Locate the cell with the specified text and output its (X, Y) center coordinate. 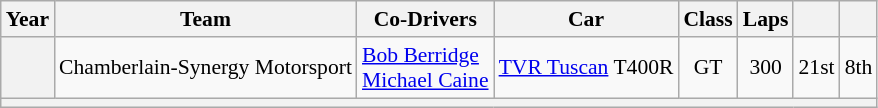
300 (766, 68)
Team (206, 19)
8th (859, 68)
GT (708, 68)
Car (586, 19)
Year (28, 19)
Co-Drivers (426, 19)
TVR Tuscan T400R (586, 68)
Laps (766, 19)
21st (816, 68)
Class (708, 19)
Bob Berridge Michael Caine (426, 68)
Chamberlain-Synergy Motorsport (206, 68)
